Output the (x, y) coordinate of the center of the cell containing the given text.  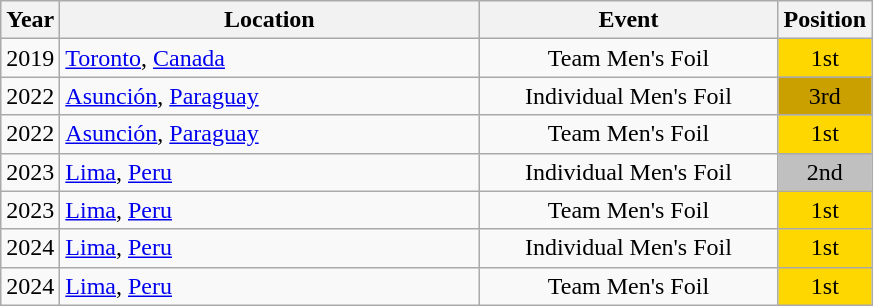
2019 (30, 58)
Toronto, Canada (270, 58)
Event (628, 20)
Location (270, 20)
3rd (825, 96)
2nd (825, 172)
Position (825, 20)
Year (30, 20)
